For the text-containing cell, return its midpoint in (X, Y) coordinate format. 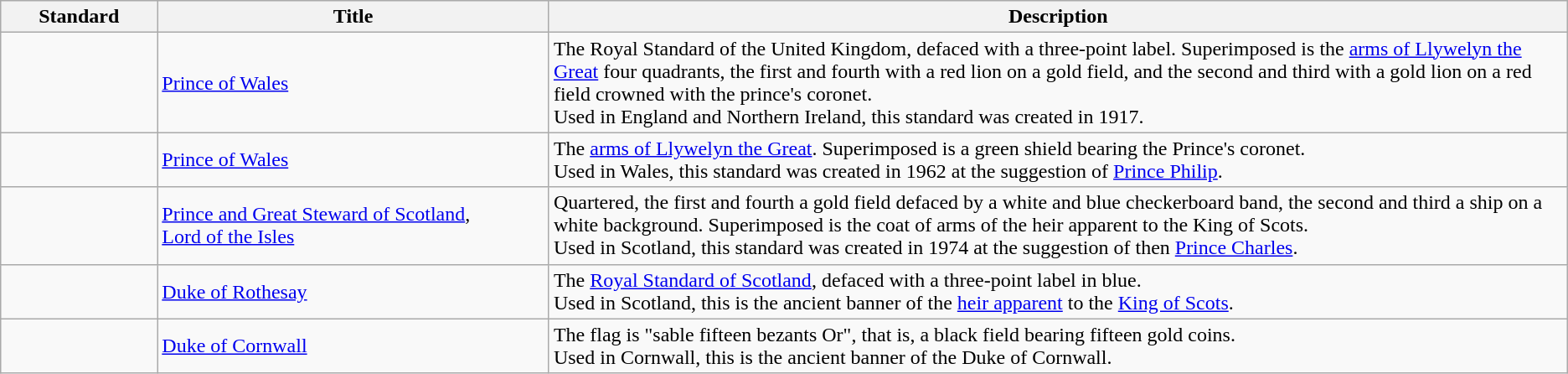
Prince and Great Steward of Scotland, Lord of the Isles (353, 226)
Duke of Rothesay (353, 292)
Title (353, 17)
Standard (79, 17)
Duke of Cornwall (353, 345)
Description (1058, 17)
